Determine the (x, y) coordinate at the center of the cell enclosing the given text.  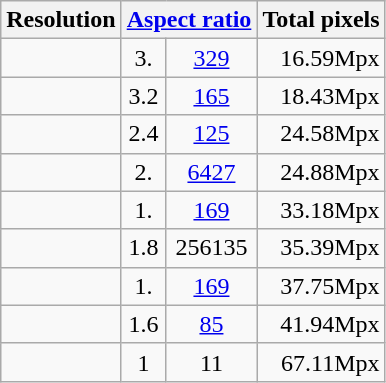
67.11Mpx (321, 362)
165 (212, 96)
2. (144, 172)
1.8 (144, 248)
329 (212, 58)
1.6 (144, 324)
85 (212, 324)
37.75Mpx (321, 286)
2.4 (144, 134)
33.18Mpx (321, 210)
Aspect ratio (189, 20)
24.58Mpx (321, 134)
11 (212, 362)
16.59Mpx (321, 58)
1 (144, 362)
125 (212, 134)
6427 (212, 172)
3.2 (144, 96)
18.43Mpx (321, 96)
35.39Mpx (321, 248)
24.88Mpx (321, 172)
256135 (212, 248)
Resolution (61, 20)
3. (144, 58)
41.94Mpx (321, 324)
Total pixels (321, 20)
